For the text-containing cell, return its midpoint in (X, Y) coordinate format. 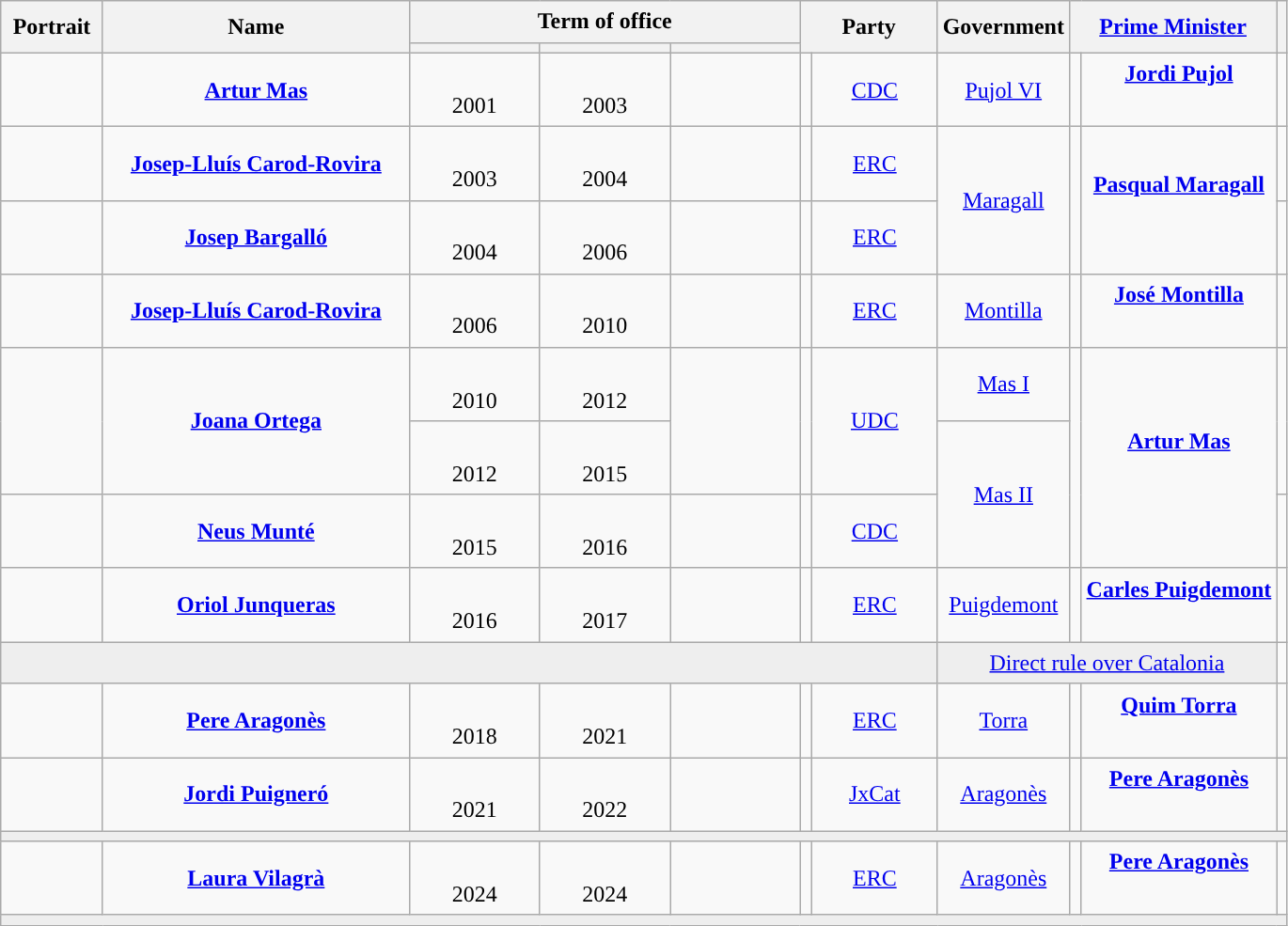
Puigdemont (1003, 604)
Oriol Junqueras (256, 604)
Party (869, 27)
Mas I (1003, 385)
Term of office (605, 23)
Josep Bargalló (256, 237)
Carles Puigdemont (1179, 604)
José Montilla (1179, 310)
Prime Minister (1172, 27)
Name (256, 27)
Neus Munté (256, 531)
JxCat (875, 794)
Maragall (1003, 201)
Pasqual Maragall (1179, 201)
Mas II (1003, 494)
Quim Torra (1179, 720)
Government (1003, 27)
2022 (605, 794)
2017 (605, 604)
2018 (474, 720)
Laura Vilagrà (256, 878)
2001 (474, 89)
UDC (875, 421)
Pujol VI (1003, 89)
Direct rule over Catalonia (1107, 664)
Torra (1003, 720)
Jordi Puigneró (256, 794)
Montilla (1003, 310)
Joana Ortega (256, 421)
Jordi Pujol (1179, 89)
Portrait (53, 27)
